From the cell containing the given text, extract its center point as (X, Y) coordinate. 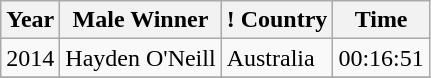
Male Winner (140, 20)
Australia (277, 58)
2014 (30, 58)
Time (381, 20)
Hayden O'Neill (140, 58)
00:16:51 (381, 58)
! Country (277, 20)
Year (30, 20)
